Capture the cell that displays the provided text and extract its [X, Y] central coordinate. 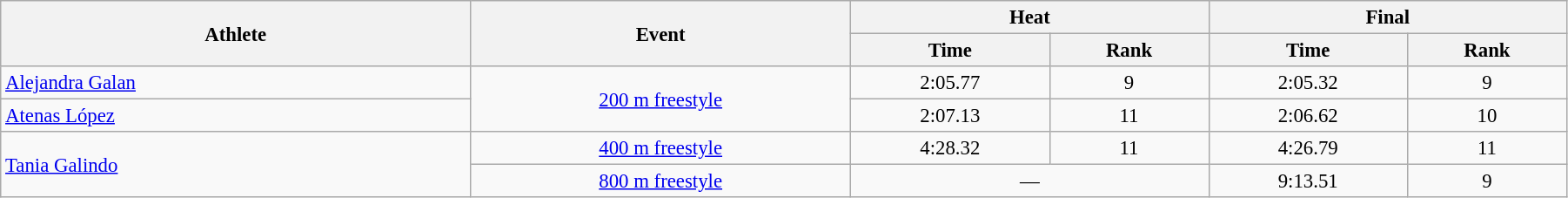
Atenas López [236, 116]
4:28.32 [950, 148]
9:13.51 [1308, 181]
2:05.32 [1308, 83]
— [1030, 181]
Event [661, 33]
Athlete [236, 33]
2:05.77 [950, 83]
200 m freestyle [661, 99]
2:07.13 [950, 116]
Heat [1030, 17]
Alejandra Galan [236, 83]
800 m freestyle [661, 181]
Tania Galindo [236, 164]
400 m freestyle [661, 148]
4:26.79 [1308, 148]
Final [1387, 17]
10 [1486, 116]
2:06.62 [1308, 116]
